Pinpoint the cell where the given text exists, returning its [x, y] midpoint coordinate. 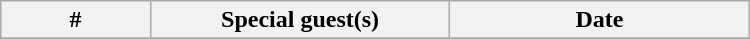
Date [600, 20]
Special guest(s) [300, 20]
# [76, 20]
